Pinpoint the cell where the given text exists, returning its (x, y) midpoint coordinate. 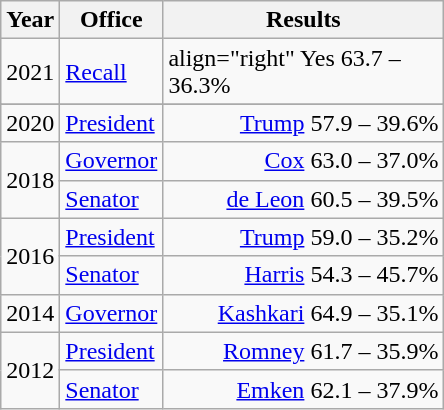
Romney 61.7 – 35.9% (304, 351)
Results (304, 20)
2020 (30, 123)
2012 (30, 370)
2016 (30, 256)
Harris 54.3 – 45.7% (304, 275)
Trump 57.9 – 39.6% (304, 123)
Year (30, 20)
2021 (30, 72)
Kashkari 64.9 – 35.1% (304, 313)
2018 (30, 180)
de Leon 60.5 – 39.5% (304, 199)
Emken 62.1 – 37.9% (304, 389)
Recall (112, 72)
Office (112, 20)
2014 (30, 313)
Trump 59.0 – 35.2% (304, 237)
Cox 63.0 – 37.0% (304, 161)
align="right" Yes 63.7 – 36.3% (304, 72)
